Detect which cell encompasses the target text, then output its [x, y] center coordinate. 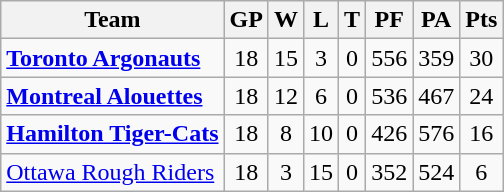
Montreal Alouettes [112, 96]
W [286, 20]
12 [286, 96]
30 [482, 58]
556 [390, 58]
16 [482, 134]
524 [436, 172]
PA [436, 20]
576 [436, 134]
L [320, 20]
GP [246, 20]
Pts [482, 20]
352 [390, 172]
PF [390, 20]
Toronto Argonauts [112, 58]
8 [286, 134]
Ottawa Rough Riders [112, 172]
10 [320, 134]
467 [436, 96]
426 [390, 134]
24 [482, 96]
359 [436, 58]
T [352, 20]
Team [112, 20]
536 [390, 96]
Hamilton Tiger-Cats [112, 134]
